Locate the cell with the specified text and output its (X, Y) center coordinate. 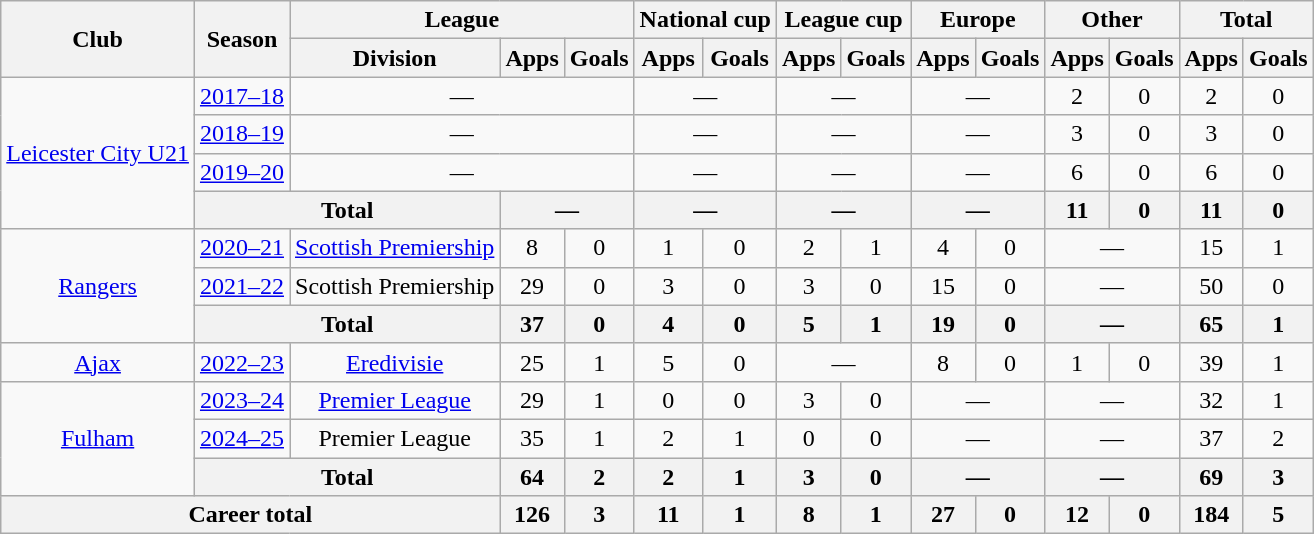
2017–18 (242, 96)
League cup (844, 20)
Division (395, 58)
69 (1211, 477)
2020–21 (242, 248)
2023–24 (242, 400)
184 (1211, 515)
65 (1211, 324)
50 (1211, 286)
Rangers (98, 286)
Season (242, 39)
35 (532, 438)
126 (532, 515)
Eredivisie (395, 362)
Ajax (98, 362)
2018–19 (242, 134)
2019–20 (242, 172)
League (462, 20)
27 (943, 515)
Other (1112, 20)
64 (532, 477)
National cup (705, 20)
2022–23 (242, 362)
Europe (978, 20)
2024–25 (242, 438)
32 (1211, 400)
Career total (250, 515)
25 (532, 362)
39 (1211, 362)
Club (98, 39)
Fulham (98, 438)
12 (1077, 515)
2021–22 (242, 286)
Leicester City U21 (98, 153)
19 (943, 324)
